Detect which cell encompasses the target text, then output its [X, Y] center coordinate. 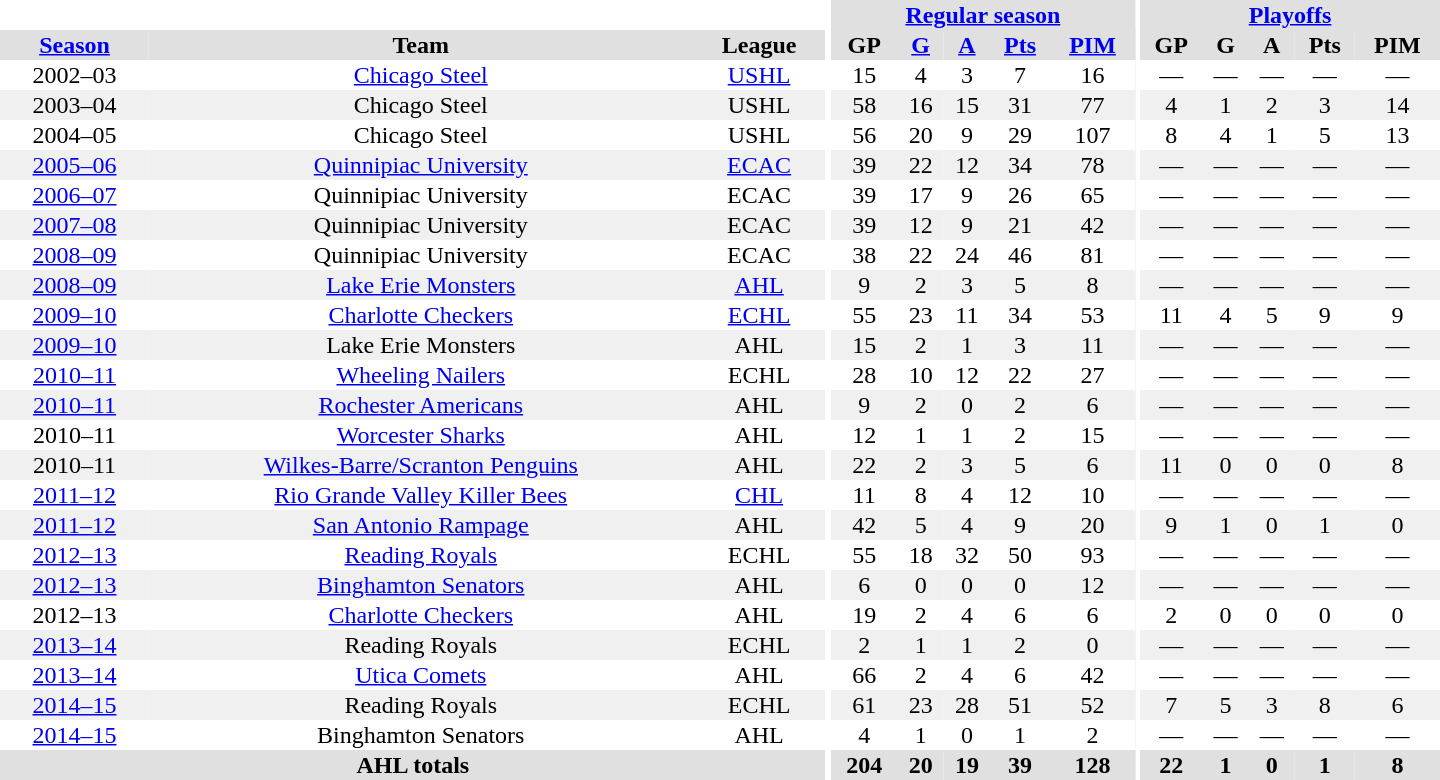
65 [1092, 195]
61 [864, 705]
81 [1092, 255]
2007–08 [74, 225]
Utica Comets [421, 675]
2004–05 [74, 135]
Season [74, 45]
53 [1092, 315]
128 [1092, 765]
66 [864, 675]
2003–04 [74, 105]
77 [1092, 105]
58 [864, 105]
AHL totals [413, 765]
46 [1020, 255]
32 [967, 555]
13 [1398, 135]
93 [1092, 555]
107 [1092, 135]
26 [1020, 195]
78 [1092, 165]
Worcester Sharks [421, 435]
14 [1398, 105]
56 [864, 135]
18 [921, 555]
CHL [760, 495]
Wheeling Nailers [421, 375]
21 [1020, 225]
204 [864, 765]
2006–07 [74, 195]
2005–06 [74, 165]
Team [421, 45]
Rochester Americans [421, 405]
24 [967, 255]
17 [921, 195]
38 [864, 255]
52 [1092, 705]
League [760, 45]
29 [1020, 135]
San Antonio Rampage [421, 525]
31 [1020, 105]
Playoffs [1290, 15]
Rio Grande Valley Killer Bees [421, 495]
27 [1092, 375]
Wilkes-Barre/Scranton Penguins [421, 465]
2002–03 [74, 75]
Regular season [983, 15]
50 [1020, 555]
51 [1020, 705]
